From the cell containing the given text, extract its center point as [X, Y] coordinate. 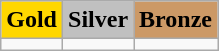
Gold [32, 20]
Silver [98, 20]
Bronze [176, 20]
